Return [X, Y] of the center of cell containing provided text 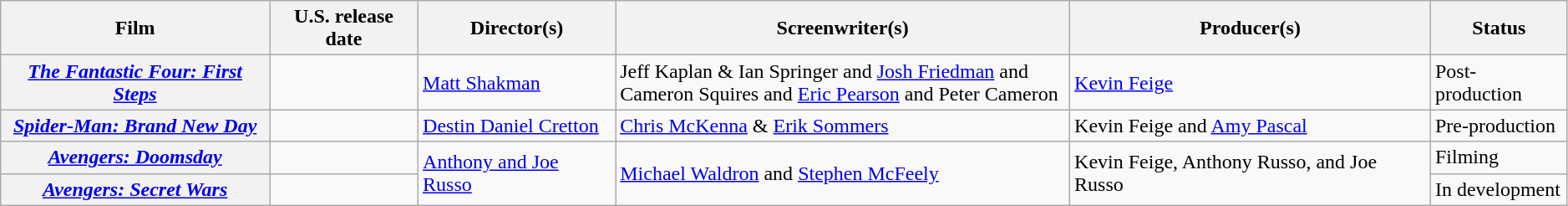
Director(s) [517, 28]
Avengers: Doomsday [135, 157]
Avengers: Secret Wars [135, 189]
Matt Shakman [517, 82]
In development [1499, 189]
Destin Daniel Cretton [517, 126]
Jeff Kaplan & Ian Springer and Josh Friedman and Cameron Squires and Eric Pearson and Peter Cameron [843, 82]
Screenwriter(s) [843, 28]
Kevin Feige [1251, 82]
Producer(s) [1251, 28]
Kevin Feige and Amy Pascal [1251, 126]
Status [1499, 28]
Kevin Feige, Anthony Russo, and Joe Russo [1251, 173]
The Fantastic Four: First Steps [135, 82]
Filming [1499, 157]
Chris McKenna & Erik Sommers [843, 126]
Film [135, 28]
Michael Waldron and Stephen McFeely [843, 173]
Post-production [1499, 82]
Anthony and Joe Russo [517, 173]
Spider-Man: Brand New Day [135, 126]
U.S. release date [343, 28]
Pre-production [1499, 126]
